Detect which cell encompasses the target text, then output its [X, Y] center coordinate. 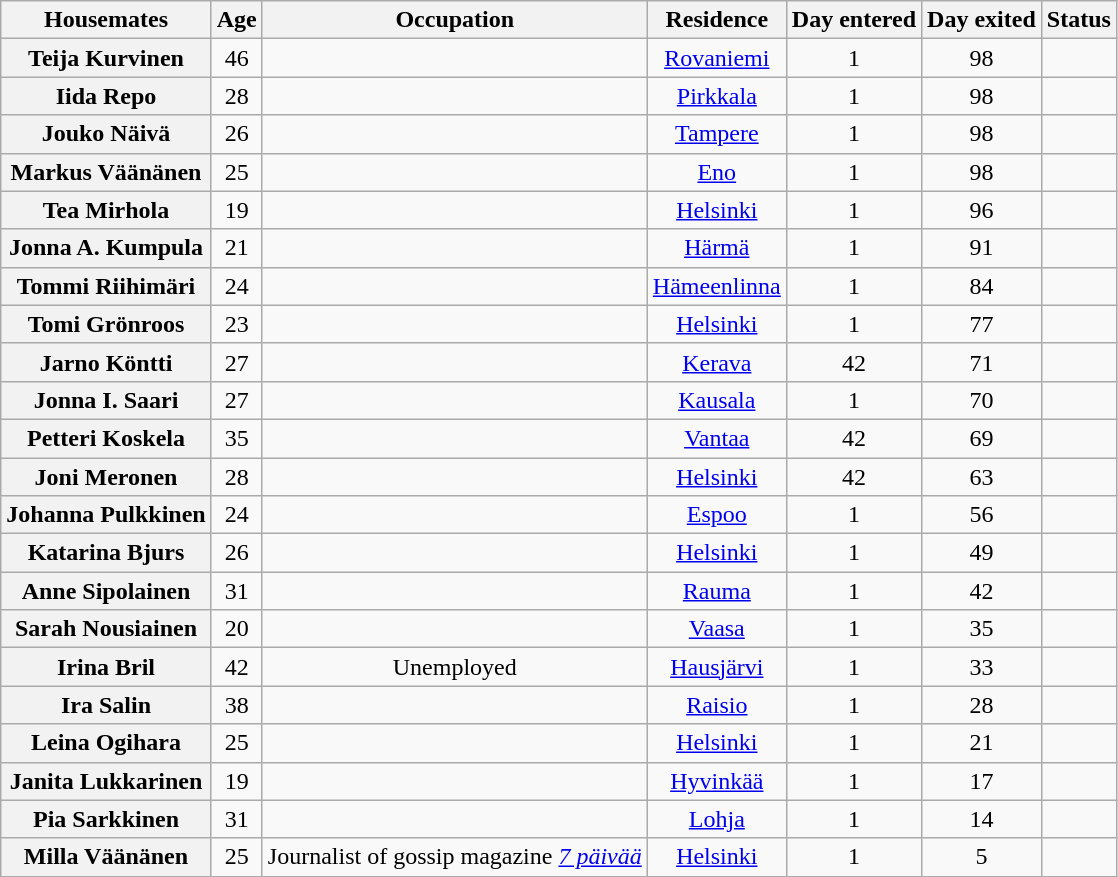
23 [236, 324]
Johanna Pulkkinen [106, 515]
49 [982, 553]
Tommi Riihimäri [106, 286]
69 [982, 438]
Hausjärvi [716, 667]
Tampere [716, 134]
Janita Lukkarinen [106, 781]
Kerava [716, 362]
Jouko Näivä [106, 134]
Vaasa [716, 629]
Tea Mirhola [106, 210]
77 [982, 324]
Hämeenlinna [716, 286]
Teija Kurvinen [106, 58]
Rovaniemi [716, 58]
Joni Meronen [106, 477]
96 [982, 210]
Unemployed [454, 667]
Day exited [982, 20]
20 [236, 629]
71 [982, 362]
38 [236, 705]
Hyvinkää [716, 781]
Age [236, 20]
Status [1078, 20]
Housemates [106, 20]
Raisio [716, 705]
Tomi Grönroos [106, 324]
Markus Väänänen [106, 172]
5 [982, 857]
Petteri Koskela [106, 438]
Iida Repo [106, 96]
Milla Väänänen [106, 857]
46 [236, 58]
Kausala [716, 400]
Jonna I. Saari [106, 400]
Härmä [716, 248]
70 [982, 400]
Katarina Bjurs [106, 553]
91 [982, 248]
Day entered [854, 20]
Journalist of gossip magazine 7 päivää [454, 857]
Anne Sipolainen [106, 591]
Vantaa [716, 438]
Pirkkala [716, 96]
Residence [716, 20]
17 [982, 781]
63 [982, 477]
Lohja [716, 819]
Eno [716, 172]
Leina Ogihara [106, 743]
56 [982, 515]
Jarno Köntti [106, 362]
Irina Bril [106, 667]
Pia Sarkkinen [106, 819]
33 [982, 667]
Espoo [716, 515]
Jonna A. Kumpula [106, 248]
Rauma [716, 591]
Occupation [454, 20]
Ira Salin [106, 705]
Sarah Nousiainen [106, 629]
84 [982, 286]
14 [982, 819]
